Pinpoint the cell where the given text exists, returning its (X, Y) midpoint coordinate. 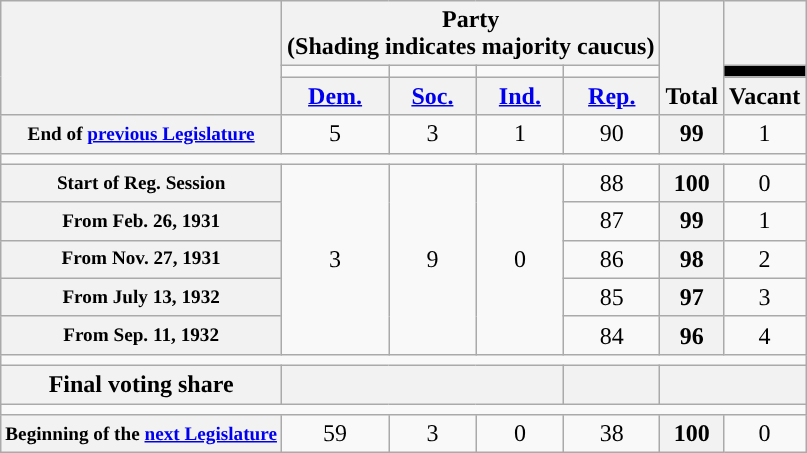
Vacant (764, 96)
End of previous Legislature (142, 134)
Final voting share (142, 384)
Start of Reg. Session (142, 183)
From Nov. 27, 1931 (142, 259)
5 (336, 134)
87 (612, 221)
59 (336, 434)
4 (764, 335)
Ind. (520, 96)
From July 13, 1932 (142, 297)
Total (692, 58)
84 (612, 335)
96 (692, 335)
90 (612, 134)
85 (612, 297)
Soc. (432, 96)
38 (612, 434)
98 (692, 259)
86 (612, 259)
Party (Shading indicates majority caucus) (471, 34)
88 (612, 183)
9 (432, 259)
Dem. (336, 96)
Beginning of the next Legislature (142, 434)
97 (692, 297)
From Sep. 11, 1932 (142, 335)
Rep. (612, 96)
From Feb. 26, 1931 (142, 221)
2 (764, 259)
